Determine the (x, y) coordinate at the center of the cell enclosing the given text.  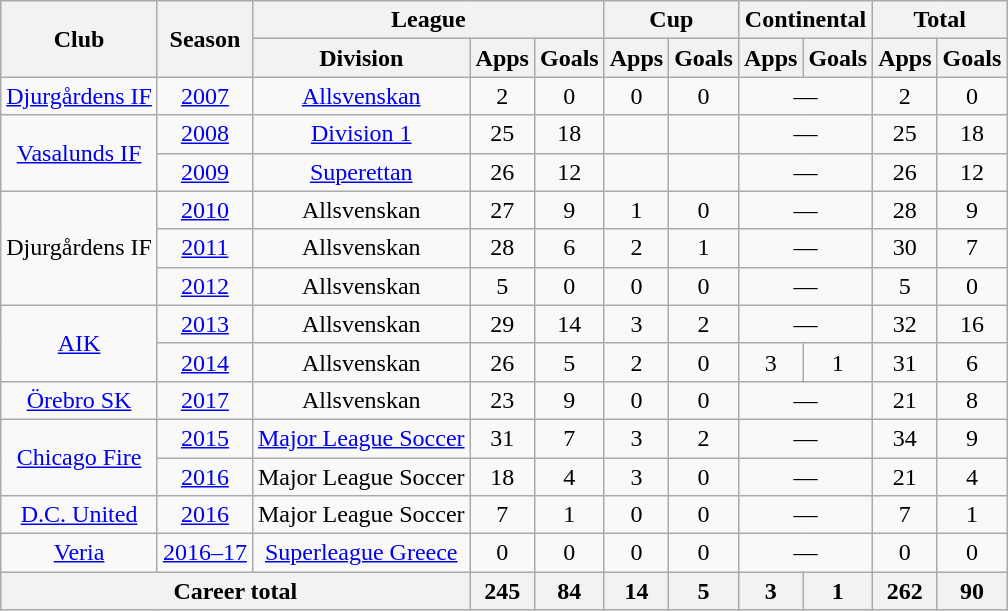
Division 1 (361, 134)
Continental (805, 20)
23 (502, 400)
Total (940, 20)
8 (972, 400)
Superettan (361, 172)
27 (502, 210)
90 (972, 591)
Örebro SK (80, 400)
Superleague Greece (361, 553)
2009 (204, 172)
League (428, 20)
2015 (204, 438)
2007 (204, 96)
Chicago Fire (80, 457)
Veria (80, 553)
Vasalunds IF (80, 153)
30 (905, 248)
2010 (204, 210)
34 (905, 438)
2008 (204, 134)
Division (361, 58)
2014 (204, 362)
Club (80, 39)
2016–17 (204, 553)
2017 (204, 400)
245 (502, 591)
2011 (204, 248)
2012 (204, 286)
16 (972, 324)
29 (502, 324)
D.C. United (80, 515)
2013 (204, 324)
262 (905, 591)
Cup (671, 20)
Career total (236, 591)
Season (204, 39)
84 (569, 591)
AIK (80, 343)
32 (905, 324)
